Detect which cell encompasses the target text, then output its [x, y] center coordinate. 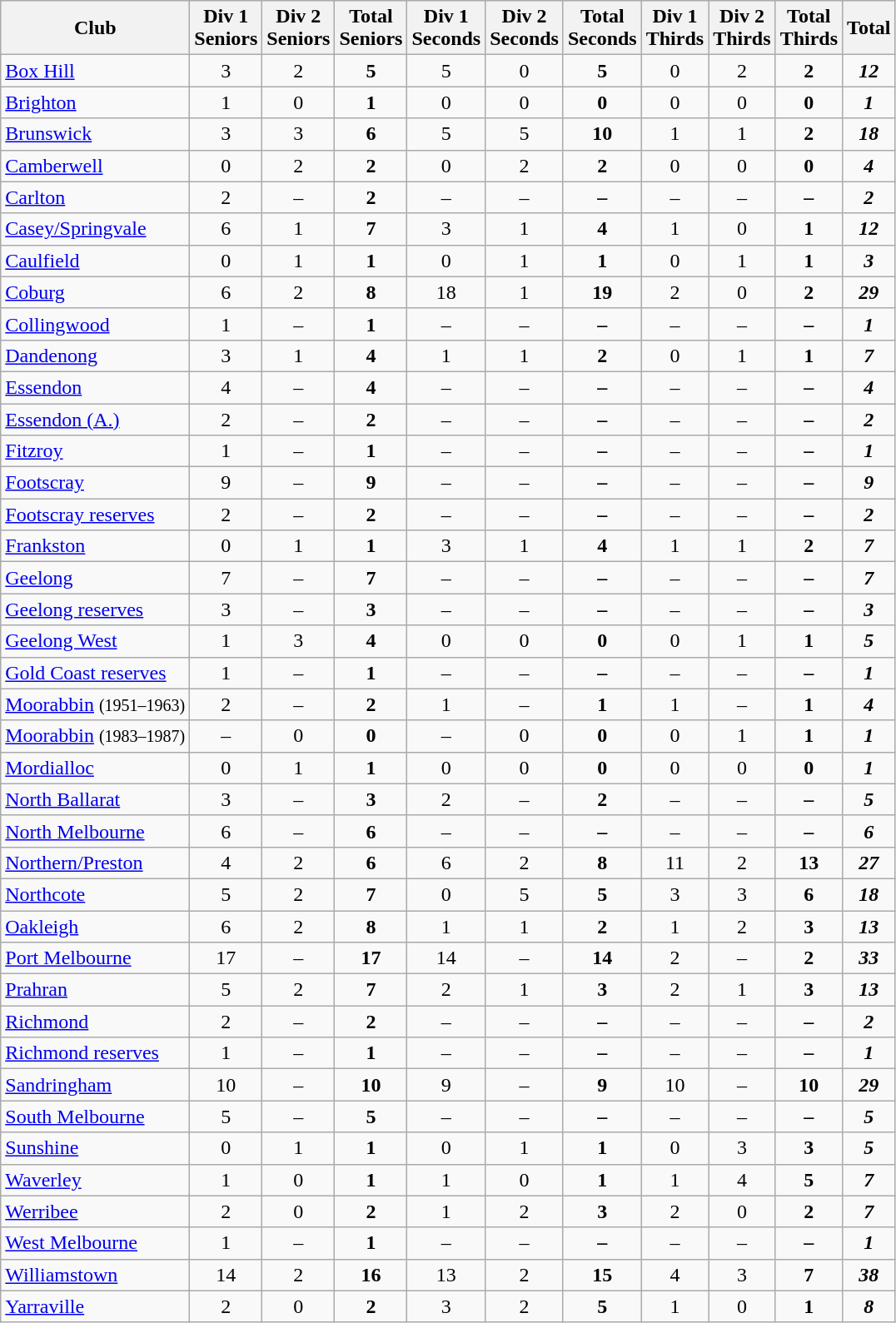
11 [674, 863]
Moorabbin (1951–1963) [95, 704]
15 [602, 1275]
TotalSeconds [602, 28]
Werribee [95, 1211]
Casey/Springvale [95, 229]
Caulfield [95, 261]
Fitzroy [95, 451]
Essendon [95, 387]
16 [371, 1275]
Frankston [95, 546]
Moorabbin (1983–1987) [95, 736]
North Melbourne [95, 831]
Brighton [95, 102]
Geelong West [95, 641]
Coburg [95, 292]
27 [869, 863]
Northern/Preston [95, 863]
Prahran [95, 990]
Collingwood [95, 324]
West Melbourne [95, 1243]
Div 2Seniors [298, 28]
Div 2Thirds [742, 28]
TotalThirds [809, 28]
Camberwell [95, 166]
Club [95, 28]
Port Melbourne [95, 958]
38 [869, 1275]
Essendon (A.) [95, 419]
Carlton [95, 197]
Div 1Seconds [446, 28]
Div 2Seconds [525, 28]
Northcote [95, 894]
North Ballarat [95, 799]
Richmond [95, 1022]
19 [602, 292]
Geelong [95, 578]
Sunshine [95, 1148]
Total [869, 28]
Div 1Thirds [674, 28]
Mordialloc [95, 768]
TotalSeniors [371, 28]
Footscray [95, 483]
Gold Coast reserves [95, 673]
33 [869, 958]
Sandringham [95, 1085]
Richmond reserves [95, 1053]
Div 1Seniors [226, 28]
Williamstown [95, 1275]
Dandenong [95, 356]
Oakleigh [95, 927]
South Melbourne [95, 1117]
Geelong reserves [95, 609]
Yarraville [95, 1306]
Brunswick [95, 134]
Waverley [95, 1180]
Footscray reserves [95, 515]
Box Hill [95, 71]
